Search for the cell housing the specified text and yield its [x, y] center coordinate. 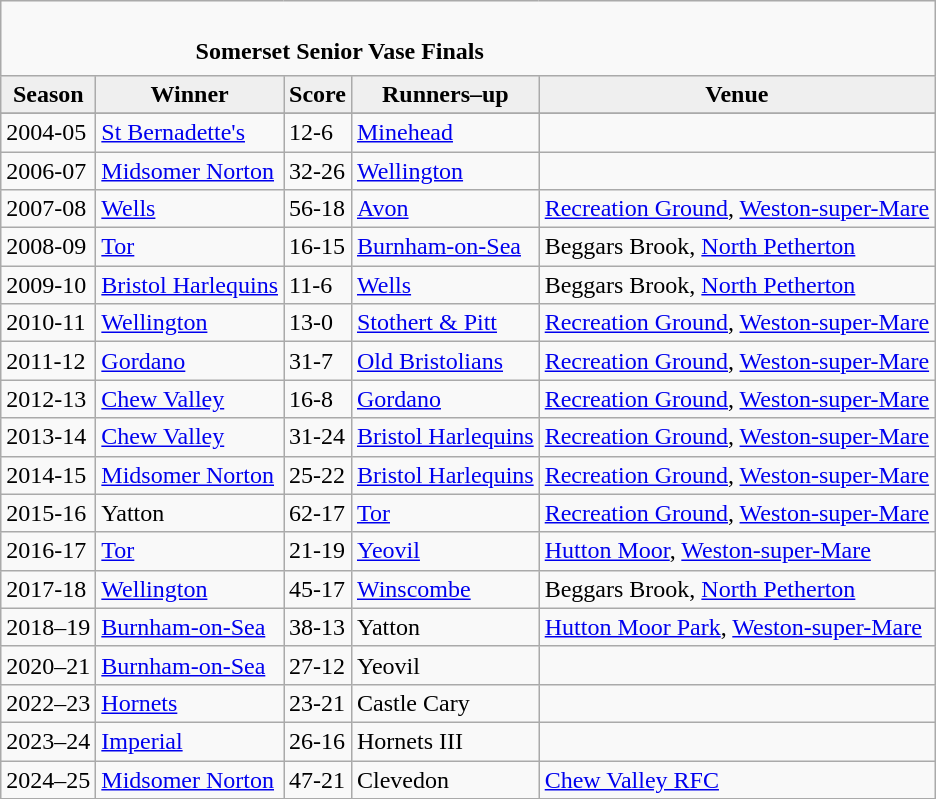
Old Bristolians [445, 361]
2012-13 [48, 399]
62-17 [318, 513]
Clevedon [445, 779]
Stothert & Pitt [445, 323]
2013-14 [48, 437]
38-13 [318, 627]
2010-11 [48, 323]
12-6 [318, 132]
2022–23 [48, 703]
21-19 [318, 551]
Winner [190, 94]
Score [318, 94]
Venue [736, 94]
2004-05 [48, 132]
2014-15 [48, 475]
16-8 [318, 399]
31-24 [318, 437]
Minehead [445, 132]
2008-09 [48, 247]
2011-12 [48, 361]
Hornets [190, 703]
11-6 [318, 285]
2024–25 [48, 779]
26-16 [318, 741]
Hornets III [445, 741]
27-12 [318, 665]
2018–19 [48, 627]
Imperial [190, 741]
Avon [445, 209]
56-18 [318, 209]
Season [48, 94]
2020–21 [48, 665]
31-7 [318, 361]
2023–24 [48, 741]
47-21 [318, 779]
Hutton Moor, Weston-super-Mare [736, 551]
St Bernadette's [190, 132]
2016-17 [48, 551]
23-21 [318, 703]
Hutton Moor Park, Weston-super-Mare [736, 627]
2017-18 [48, 589]
Winscombe [445, 589]
Castle Cary [445, 703]
13-0 [318, 323]
2006-07 [48, 171]
Chew Valley RFC [736, 779]
25-22 [318, 475]
2009-10 [48, 285]
Runners–up [445, 94]
45-17 [318, 589]
2015-16 [48, 513]
2007-08 [48, 209]
16-15 [318, 247]
32-26 [318, 171]
